Provide the (X, Y) coordinate of the cell's center where the given text is located.  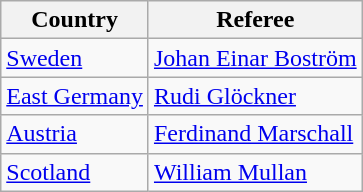
William Mullan (255, 172)
Referee (255, 20)
Ferdinand Marschall (255, 134)
East Germany (75, 96)
Rudi Glöckner (255, 96)
Johan Einar Boström (255, 58)
Sweden (75, 58)
Country (75, 20)
Austria (75, 134)
Scotland (75, 172)
